Locate the cell with the specified text and output its (x, y) center coordinate. 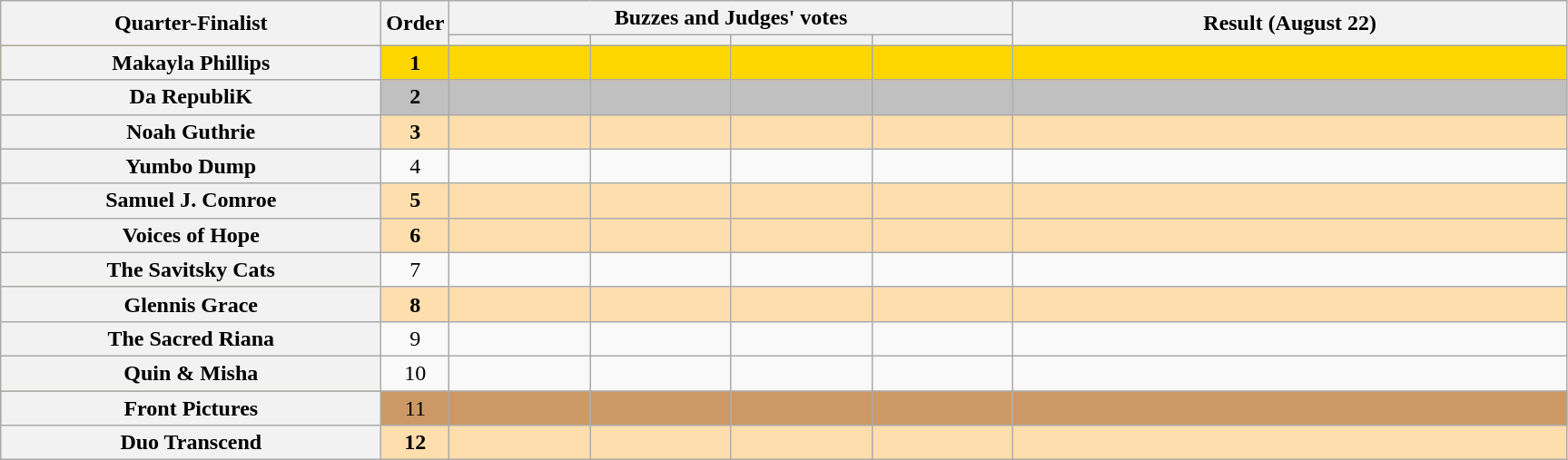
Quarter-Finalist (191, 24)
Da RepubliK (191, 97)
Makayla Phillips (191, 63)
Buzzes and Judges' votes (731, 18)
9 (416, 338)
1 (416, 63)
6 (416, 235)
Yumbo Dump (191, 166)
The Sacred Riana (191, 338)
3 (416, 132)
The Savitsky Cats (191, 269)
Glennis Grace (191, 304)
Front Pictures (191, 407)
Samuel J. Comroe (191, 201)
Voices of Hope (191, 235)
5 (416, 201)
10 (416, 373)
11 (416, 407)
Order (416, 24)
Noah Guthrie (191, 132)
8 (416, 304)
Quin & Misha (191, 373)
2 (416, 97)
12 (416, 443)
7 (416, 269)
4 (416, 166)
Duo Transcend (191, 443)
Result (August 22) (1289, 24)
